For the text-containing cell, return its midpoint in (X, Y) coordinate format. 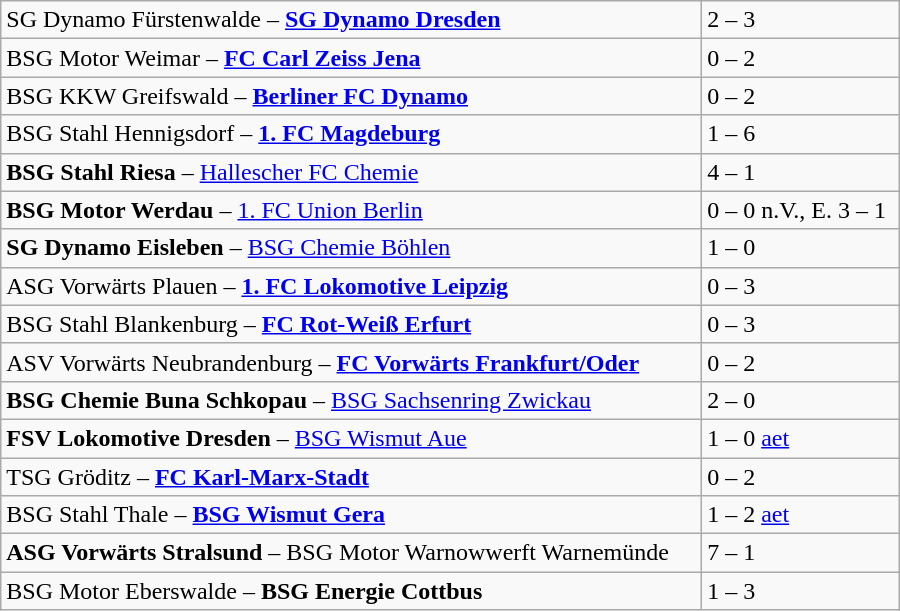
TSG Gröditz – FC Karl-Marx-Stadt (352, 477)
BSG KKW Greifswald – Berliner FC Dynamo (352, 96)
BSG Stahl Hennigsdorf – 1. FC Magdeburg (352, 134)
BSG Motor Eberswalde – BSG Energie Cottbus (352, 591)
1 – 2 aet (801, 515)
1 – 6 (801, 134)
1 – 3 (801, 591)
ASG Vorwärts Plauen – 1. FC Lokomotive Leipzig (352, 286)
BSG Motor Werdau – 1. FC Union Berlin (352, 210)
FSV Lokomotive Dresden – BSG Wismut Aue (352, 438)
4 – 1 (801, 172)
BSG Stahl Thale – BSG Wismut Gera (352, 515)
ASV Vorwärts Neubrandenburg – FC Vorwärts Frankfurt/Oder (352, 362)
SG Dynamo Fürstenwalde – SG Dynamo Dresden (352, 20)
7 – 1 (801, 553)
ASG Vorwärts Stralsund – BSG Motor Warnowwerft Warnemünde (352, 553)
2 – 3 (801, 20)
BSG Stahl Blankenburg – FC Rot-Weiß Erfurt (352, 324)
0 – 0 n.V., E. 3 – 1 (801, 210)
BSG Stahl Riesa – Hallescher FC Chemie (352, 172)
2 – 0 (801, 400)
SG Dynamo Eisleben – BSG Chemie Böhlen (352, 248)
1 – 0 aet (801, 438)
BSG Motor Weimar – FC Carl Zeiss Jena (352, 58)
BSG Chemie Buna Schkopau – BSG Sachsenring Zwickau (352, 400)
1 – 0 (801, 248)
